Search for the cell housing the specified text and yield its (x, y) center coordinate. 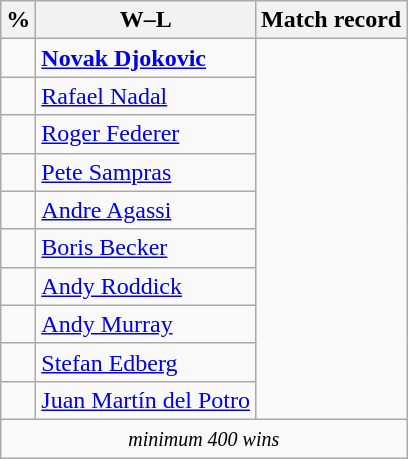
Andy Roddick (146, 286)
Rafael Nadal (146, 96)
minimum 400 wins (204, 438)
Boris Becker (146, 248)
Pete Sampras (146, 172)
W–L (146, 20)
Andy Murray (146, 324)
Andre Agassi (146, 210)
% (18, 20)
Juan Martín del Potro (146, 400)
Match record (332, 20)
Stefan Edberg (146, 362)
Novak Djokovic (146, 58)
Roger Federer (146, 134)
